Find where the given text appears and provide that cell's center as [x, y] coordinate. 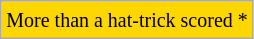
More than a hat-trick scored * [128, 20]
